Extract the (x, y) coordinate from the center of the cell holding the provided text.  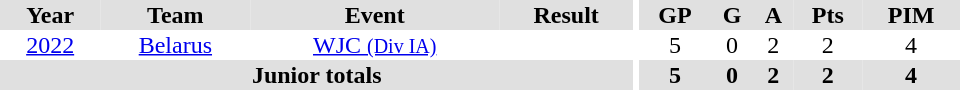
Event (374, 15)
Year (50, 15)
Result (566, 15)
Junior totals (316, 75)
2022 (50, 45)
PIM (911, 15)
GP (674, 15)
Pts (828, 15)
A (773, 15)
Team (175, 15)
WJC (Div IA) (374, 45)
Belarus (175, 45)
G (732, 15)
